Detect which cell encompasses the target text, then output its (x, y) center coordinate. 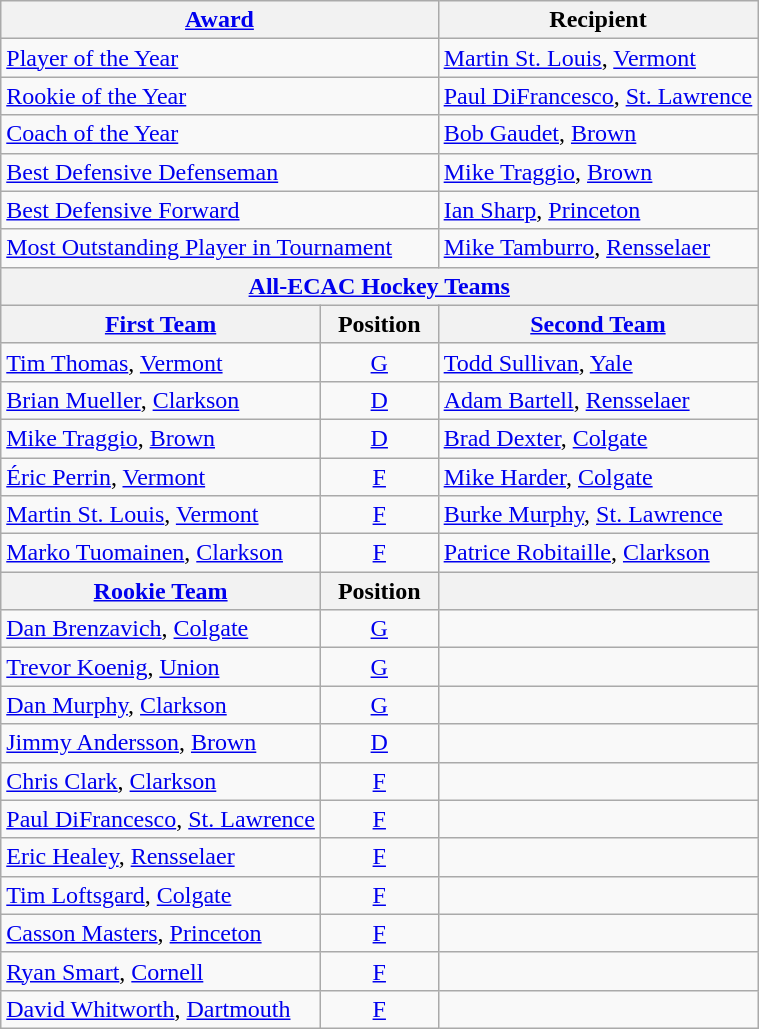
Rookie of the Year (220, 96)
Adam Bartell, Rensselaer (598, 400)
Rookie Team (161, 591)
Patrice Robitaille, Clarkson (598, 553)
Brad Dexter, Colgate (598, 438)
All-ECAC Hockey Teams (380, 286)
Most Outstanding Player in Tournament (220, 248)
Mike Harder, Colgate (598, 477)
Best Defensive Defenseman (220, 172)
Éric Perrin, Vermont (161, 477)
Mike Tamburro, Rensselaer (598, 248)
Dan Brenzavich, Colgate (161, 629)
Award (220, 20)
Tim Thomas, Vermont (161, 362)
Bob Gaudet, Brown (598, 134)
Casson Masters, Princeton (161, 933)
Best Defensive Forward (220, 210)
Trevor Koenig, Union (161, 667)
Marko Tuomainen, Clarkson (161, 553)
First Team (161, 324)
Jimmy Andersson, Brown (161, 743)
Dan Murphy, Clarkson (161, 705)
Brian Mueller, Clarkson (161, 400)
Burke Murphy, St. Lawrence (598, 515)
Chris Clark, Clarkson (161, 781)
Ian Sharp, Princeton (598, 210)
David Whitworth, Dartmouth (161, 1009)
Coach of the Year (220, 134)
Eric Healey, Rensselaer (161, 857)
Player of the Year (220, 58)
Second Team (598, 324)
Tim Loftsgard, Colgate (161, 895)
Todd Sullivan, Yale (598, 362)
Recipient (598, 20)
Ryan Smart, Cornell (161, 971)
